For the text-containing cell, return its midpoint in [x, y] coordinate format. 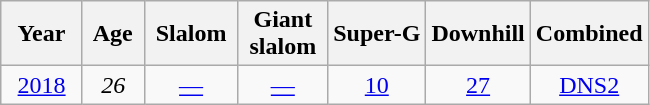
DNS2 [589, 85]
Year [42, 34]
10 [377, 85]
Slalom [191, 34]
Age [113, 34]
2018 [42, 85]
Downhill [478, 34]
Super-G [377, 34]
Combined [589, 34]
27 [478, 85]
26 [113, 85]
Giant slalom [283, 34]
